Search for the cell housing the specified text and yield its (X, Y) center coordinate. 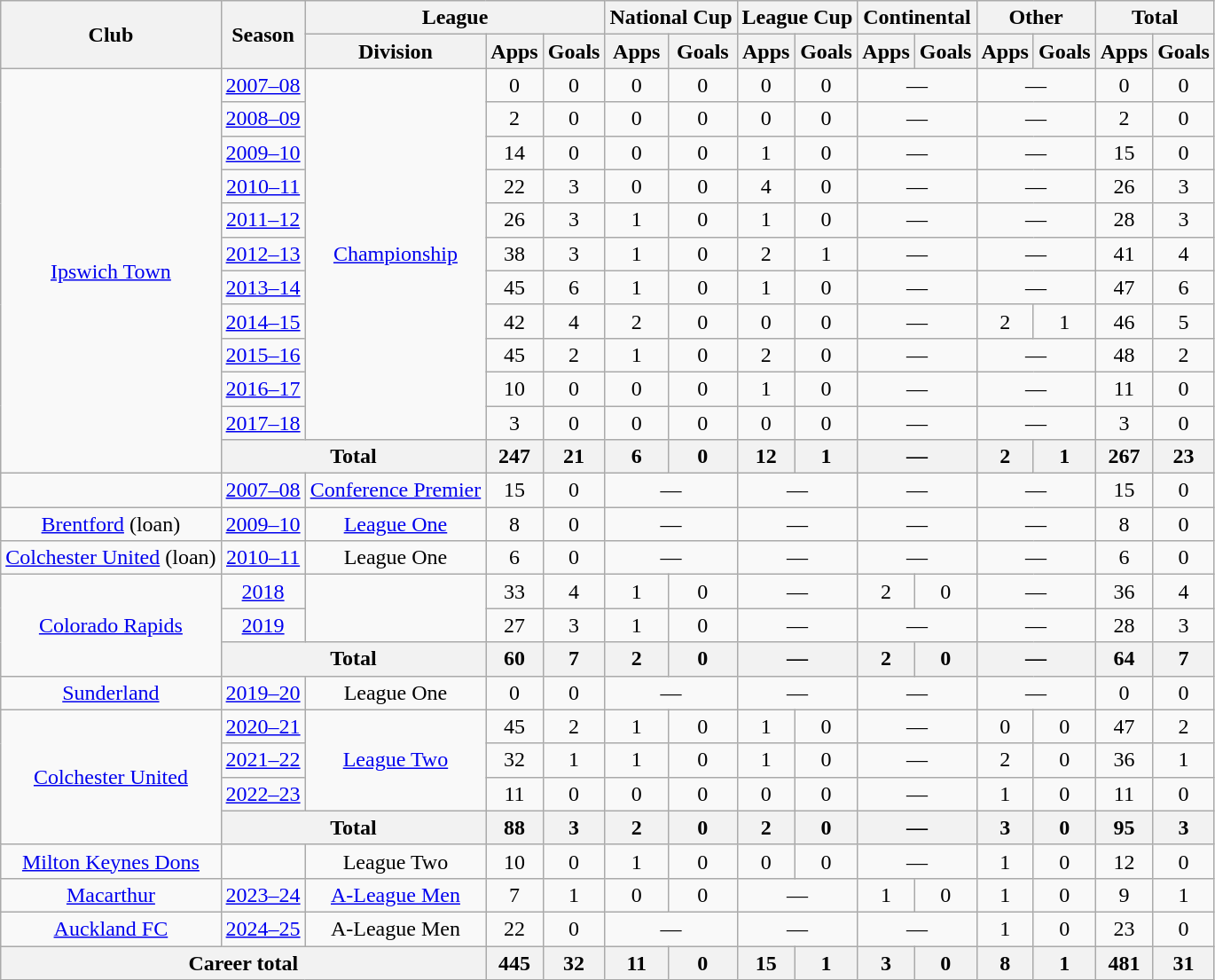
31 (1184, 962)
38 (514, 254)
64 (1124, 659)
481 (1124, 962)
2013–14 (263, 287)
Colchester United (loan) (111, 558)
National Cup (670, 18)
Ipswich Town (111, 271)
League Cup (797, 18)
95 (1124, 827)
Career total (243, 962)
Brentford (loan) (111, 524)
2024–25 (263, 929)
2023–24 (263, 895)
Milton Keynes Dons (111, 861)
14 (514, 153)
Auckland FC (111, 929)
Division (396, 51)
445 (514, 962)
9 (1124, 895)
247 (514, 457)
267 (1124, 457)
2021–22 (263, 760)
Continental (917, 18)
Sunderland (111, 693)
League (455, 18)
27 (514, 625)
Macarthur (111, 895)
48 (1124, 355)
Season (263, 35)
2020–21 (263, 726)
21 (574, 457)
2018 (263, 592)
2019–20 (263, 693)
5 (1184, 321)
88 (514, 827)
60 (514, 659)
33 (514, 592)
2022–23 (263, 794)
2011–12 (263, 220)
2014–15 (263, 321)
Championship (396, 254)
46 (1124, 321)
Colorado Rapids (111, 625)
2012–13 (263, 254)
Other (1036, 18)
2016–17 (263, 388)
2008–09 (263, 119)
Colchester United (111, 777)
2019 (263, 625)
41 (1124, 254)
Club (111, 35)
42 (514, 321)
2017–18 (263, 423)
Conference Premier (396, 490)
2015–16 (263, 355)
